Output the [x, y] coordinate of the center of the cell containing the given text.  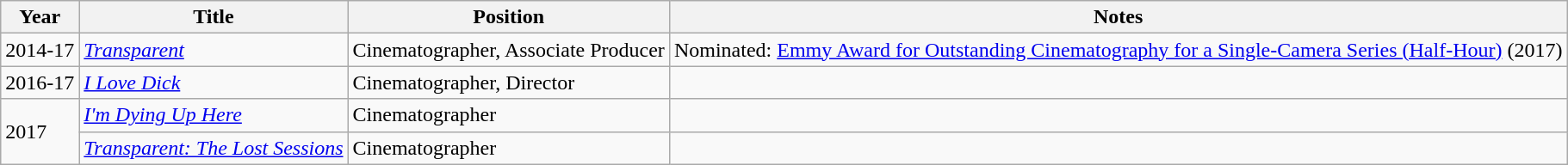
2017 [40, 131]
Cinematographer, Director [508, 82]
Transparent [214, 50]
Cinematographer, Associate Producer [508, 50]
I Love Dick [214, 82]
Position [508, 17]
Notes [1118, 17]
2014-17 [40, 50]
Nominated: Emmy Award for Outstanding Cinematography for a Single-Camera Series (Half-Hour) (2017) [1118, 50]
Title [214, 17]
2016-17 [40, 82]
Year [40, 17]
I'm Dying Up Here [214, 115]
Transparent: The Lost Sessions [214, 148]
